Provide the [X, Y] coordinate of the cell's center where the given text is located.  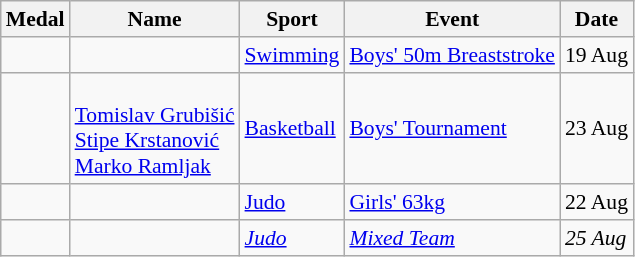
22 Aug [596, 203]
Sport [292, 19]
Name [155, 19]
Tomislav GrubišićStipe KrstanovićMarko Ramljak [155, 128]
23 Aug [596, 128]
Boys' Tournament [452, 128]
Event [452, 19]
Date [596, 19]
Medal [36, 19]
Basketball [292, 128]
Swimming [292, 55]
Girls' 63kg [452, 203]
25 Aug [596, 238]
Mixed Team [452, 238]
Boys' 50m Breaststroke [452, 55]
19 Aug [596, 55]
